Provide the [x, y] coordinate of the cell's center where the given text is located.  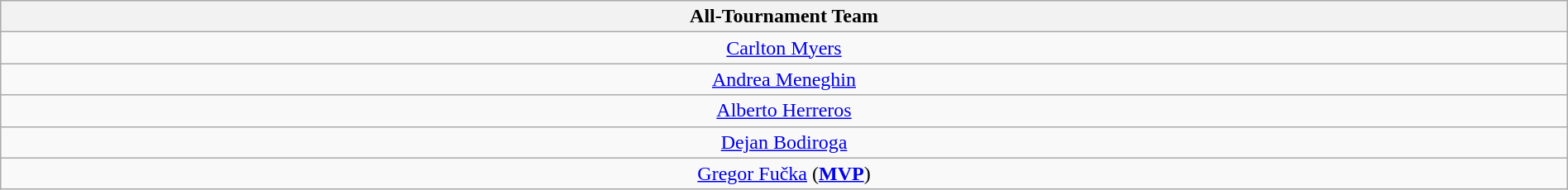
Gregor Fučka (MVP) [784, 173]
Dejan Bodiroga [784, 142]
Andrea Meneghin [784, 79]
All-Tournament Team [784, 17]
Alberto Herreros [784, 111]
Carlton Myers [784, 48]
